Search for the cell housing the specified text and yield its (x, y) center coordinate. 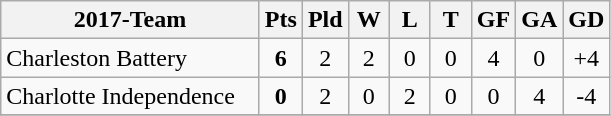
6 (280, 58)
Pld (325, 20)
Charlotte Independence (130, 96)
T (450, 20)
GA (540, 20)
Pts (280, 20)
GD (586, 20)
GF (493, 20)
-4 (586, 96)
W (368, 20)
L (410, 20)
2017-Team (130, 20)
+4 (586, 58)
Charleston Battery (130, 58)
